Identify which cell holds the provided text, then report its [X, Y] central coordinate. 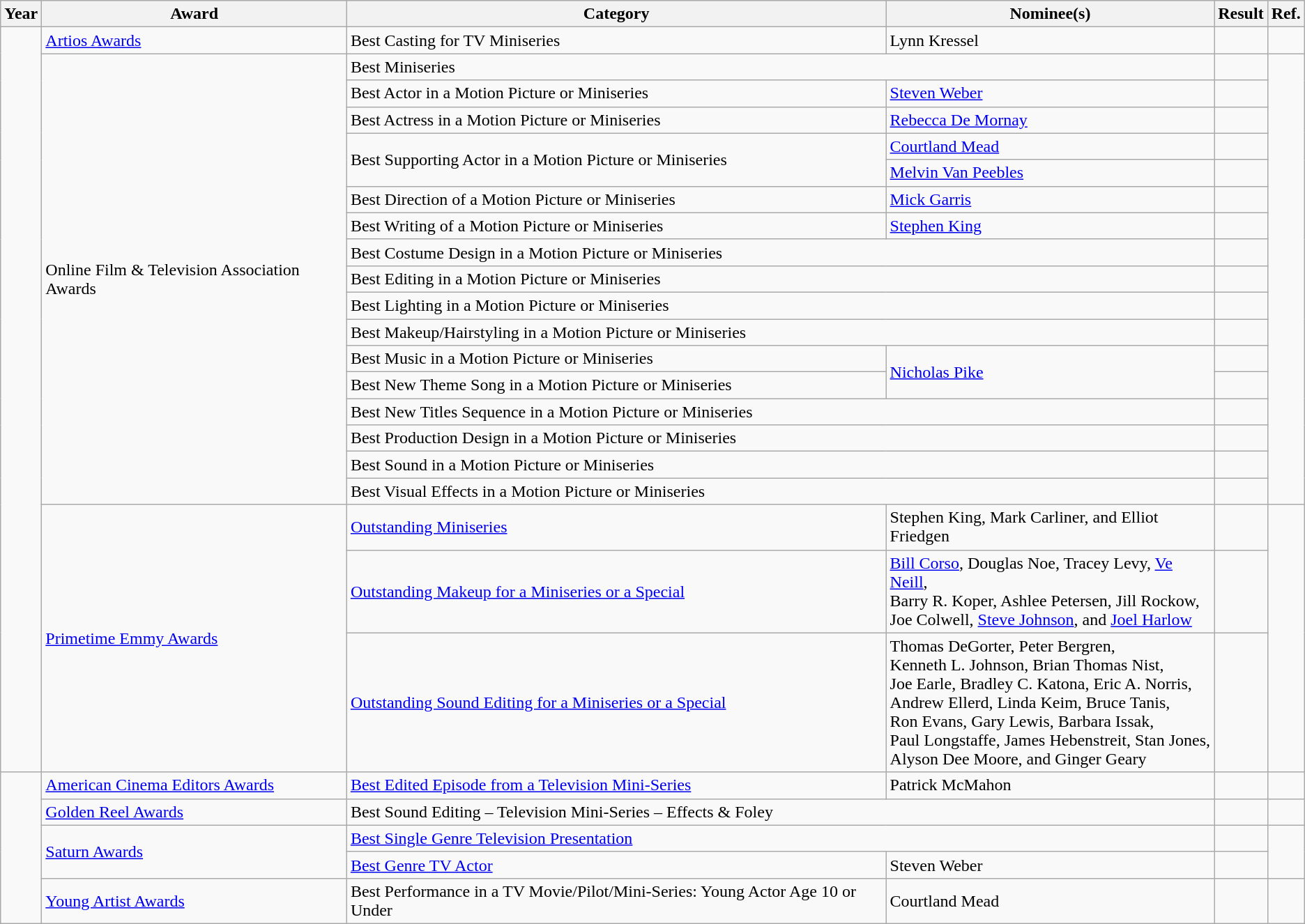
Outstanding Miniseries [616, 527]
Outstanding Sound Editing for a Miniseries or a Special [616, 702]
Best Production Design in a Motion Picture or Miniseries [780, 438]
Golden Reel Awards [194, 812]
Best Single Genre Television Presentation [780, 838]
Best Miniseries [780, 67]
Best Sound in a Motion Picture or Miniseries [780, 465]
Melvin Van Peebles [1050, 173]
Best Editing in a Motion Picture or Miniseries [780, 279]
Patrick McMahon [1050, 785]
Best Actor in a Motion Picture or Miniseries [616, 93]
Rebecca De Mornay [1050, 120]
Online Film & Television Association Awards [194, 279]
Award [194, 14]
Artios Awards [194, 40]
American Cinema Editors Awards [194, 785]
Lynn Kressel [1050, 40]
Stephen King, Mark Carliner, and Elliot Friedgen [1050, 527]
Primetime Emmy Awards [194, 638]
Best Supporting Actor in a Motion Picture or Miniseries [616, 160]
Nominee(s) [1050, 14]
Best Genre TV Actor [616, 865]
Best Sound Editing – Television Mini-Series – Effects & Foley [780, 812]
Stephen King [1050, 226]
Category [616, 14]
Best Actress in a Motion Picture or Miniseries [616, 120]
Best Performance in a TV Movie/Pilot/Mini-Series: Young Actor Age 10 or Under [616, 900]
Ref. [1285, 14]
Best Edited Episode from a Television Mini-Series [616, 785]
Year [21, 14]
Result [1241, 14]
Best Casting for TV Miniseries [616, 40]
Best Visual Effects in a Motion Picture or Miniseries [780, 491]
Best Music in a Motion Picture or Miniseries [616, 359]
Nicholas Pike [1050, 372]
Young Artist Awards [194, 900]
Mick Garris [1050, 199]
Best New Titles Sequence in a Motion Picture or Miniseries [780, 412]
Best Costume Design in a Motion Picture or Miniseries [780, 252]
Best Lighting in a Motion Picture or Miniseries [780, 305]
Bill Corso, Douglas Noe, Tracey Levy, Ve Neill, Barry R. Koper, Ashlee Petersen, Jill Rockow, Joe Colwell, Steve Johnson, and Joel Harlow [1050, 591]
Best Direction of a Motion Picture or Miniseries [616, 199]
Saturn Awards [194, 852]
Best New Theme Song in a Motion Picture or Miniseries [616, 385]
Outstanding Makeup for a Miniseries or a Special [616, 591]
Best Makeup/Hairstyling in a Motion Picture or Miniseries [780, 332]
Best Writing of a Motion Picture or Miniseries [616, 226]
